Scan for the cell matching the given text and deliver its (x, y) coordinate at center. 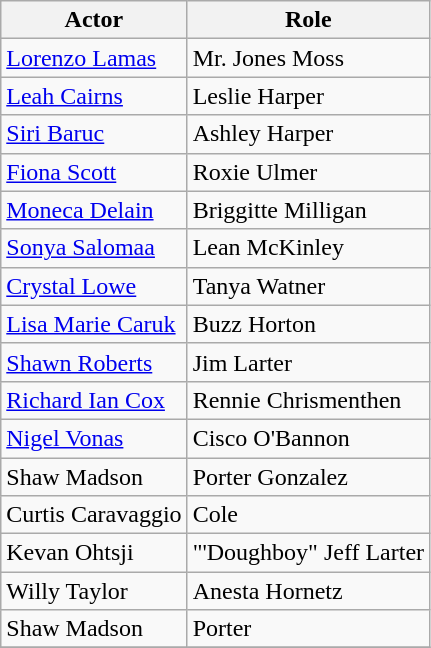
Buzz Horton (308, 324)
Lisa Marie Caruk (94, 324)
Sonya Salomaa (94, 248)
Siri Baruc (94, 134)
Anesta Hornetz (308, 591)
Shawn Roberts (94, 362)
Actor (94, 20)
Nigel Vonas (94, 438)
Rennie Chrismenthen (308, 400)
Kevan Ohtsji (94, 553)
Tanya Watner (308, 286)
Cisco O'Bannon (308, 438)
Jim Larter (308, 362)
Curtis Caravaggio (94, 515)
Roxie Ulmer (308, 172)
Fiona Scott (94, 172)
Willy Taylor (94, 591)
Cole (308, 515)
Porter (308, 629)
Moneca Delain (94, 210)
Briggitte Milligan (308, 210)
Lean McKinley (308, 248)
Crystal Lowe (94, 286)
"'Doughboy" Jeff Larter (308, 553)
Lorenzo Lamas (94, 58)
Leah Cairns (94, 96)
Role (308, 20)
Leslie Harper (308, 96)
Porter Gonzalez (308, 477)
Richard Ian Cox (94, 400)
Mr. Jones Moss (308, 58)
Ashley Harper (308, 134)
